Provide the [X, Y] coordinate of the cell's center where the given text is located.  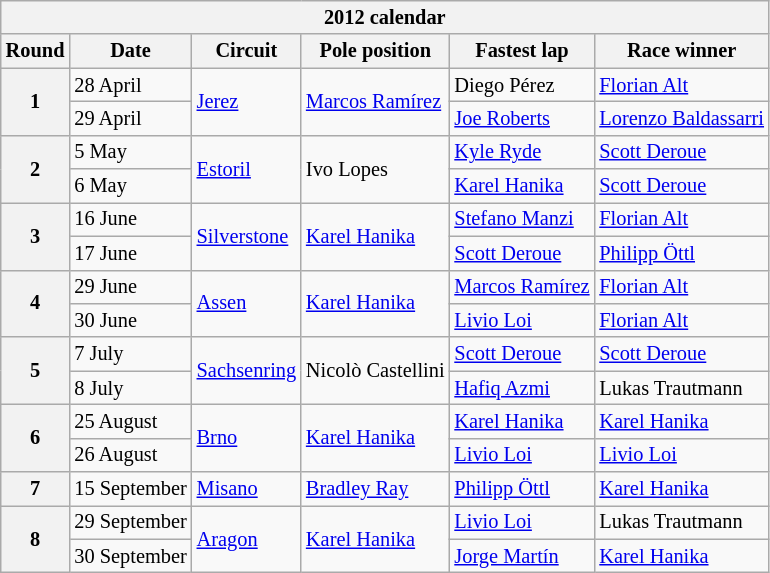
26 August [130, 455]
Bradley Ray [375, 489]
25 August [130, 421]
Pole position [375, 51]
6 [36, 438]
5 [36, 370]
Silverstone [246, 236]
Aragon [246, 538]
2 [36, 168]
Estoril [246, 168]
Fastest lap [522, 51]
Race winner [681, 51]
Nicolò Castellini [375, 370]
Brno [246, 438]
30 September [130, 556]
4 [36, 304]
Sachsenring [246, 370]
7 [36, 489]
7 July [130, 354]
Jerez [246, 102]
Lorenzo Baldassarri [681, 118]
1 [36, 102]
Ivo Lopes [375, 168]
Circuit [246, 51]
6 May [130, 186]
5 May [130, 152]
2012 calendar [385, 17]
15 September [130, 489]
3 [36, 236]
17 June [130, 253]
Misano [246, 489]
Round [36, 51]
28 April [130, 85]
8 [36, 538]
30 June [130, 320]
29 April [130, 118]
Date [130, 51]
Diego Pérez [522, 85]
Kyle Ryde [522, 152]
29 June [130, 287]
Assen [246, 304]
Jorge Martín [522, 556]
Joe Roberts [522, 118]
Stefano Manzi [522, 219]
8 July [130, 388]
Hafiq Azmi [522, 388]
16 June [130, 219]
29 September [130, 522]
